Provide the [X, Y] coordinate of the cell's center where the given text is located.  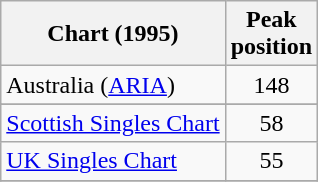
148 [271, 85]
58 [271, 123]
Australia (ARIA) [113, 85]
Scottish Singles Chart [113, 123]
55 [271, 161]
UK Singles Chart [113, 161]
Chart (1995) [113, 34]
Peakposition [271, 34]
